For the text-containing cell, return its midpoint in [X, Y] coordinate format. 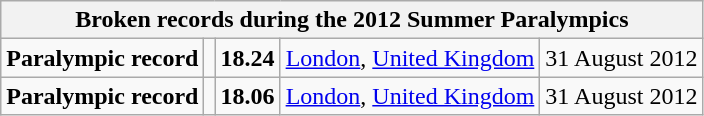
Broken records during the 2012 Summer Paralympics [352, 20]
18.06 [248, 96]
18.24 [248, 58]
